From the cell containing the given text, extract its center point as [x, y] coordinate. 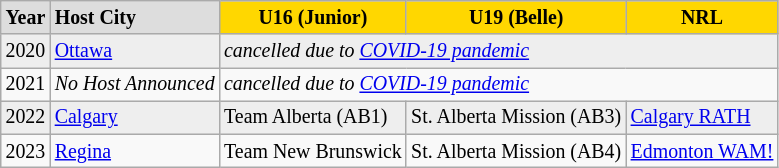
2020 [26, 50]
2021 [26, 84]
St. Alberta Mission (AB3) [516, 118]
U19 (Belle) [516, 18]
Year [26, 18]
No Host Announced [134, 84]
U16 (Junior) [312, 18]
Edmonton WAM! [702, 152]
Regina [134, 152]
NRL [702, 18]
Calgary [134, 118]
Calgary RATH [702, 118]
Team Alberta (AB1) [312, 118]
Team New Brunswick [312, 152]
Ottawa [134, 50]
St. Alberta Mission (AB4) [516, 152]
2022 [26, 118]
Host City [134, 18]
2023 [26, 152]
